Output the [X, Y] coordinate of the center of the cell containing the given text.  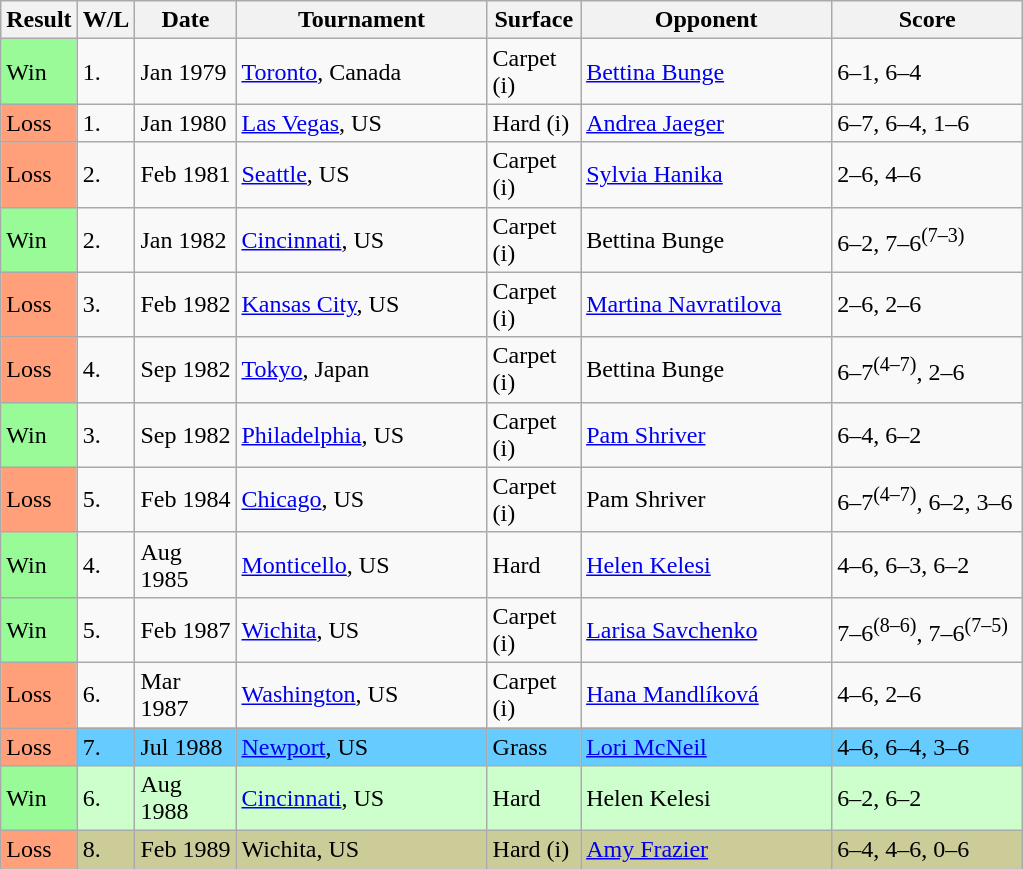
4–6, 6–3, 6–2 [928, 564]
Mar 1987 [186, 694]
6–1, 6–4 [928, 72]
Surface [534, 20]
Feb 1987 [186, 630]
Seattle, US [362, 174]
6–2, 6–2 [928, 798]
6–2, 7–6(7–3) [928, 240]
Opponent [706, 20]
Newport, US [362, 747]
Result [39, 20]
Larisa Savchenko [706, 630]
Score [928, 20]
6–7, 6–4, 1–6 [928, 123]
7. [106, 747]
Tokyo, Japan [362, 370]
Jan 1980 [186, 123]
4–6, 2–6 [928, 694]
6–4, 4–6, 0–6 [928, 850]
Jan 1979 [186, 72]
6–7(4–7), 6–2, 3–6 [928, 500]
Feb 1984 [186, 500]
6–4, 6–2 [928, 434]
4–6, 6–4, 3–6 [928, 747]
Date [186, 20]
Chicago, US [362, 500]
Andrea Jaeger [706, 123]
Kansas City, US [362, 304]
Washington, US [362, 694]
2–6, 2–6 [928, 304]
7–6(8–6), 7–6(7–5) [928, 630]
Amy Frazier [706, 850]
W/L [106, 20]
6–7(4–7), 2–6 [928, 370]
Grass [534, 747]
Monticello, US [362, 564]
Feb 1982 [186, 304]
Philadelphia, US [362, 434]
Martina Navratilova [706, 304]
Feb 1981 [186, 174]
Las Vegas, US [362, 123]
8. [106, 850]
Aug 1985 [186, 564]
Jul 1988 [186, 747]
Sylvia Hanika [706, 174]
2–6, 4–6 [928, 174]
Aug 1988 [186, 798]
Feb 1989 [186, 850]
Jan 1982 [186, 240]
Lori McNeil [706, 747]
Tournament [362, 20]
Toronto, Canada [362, 72]
Hana Mandlíková [706, 694]
